Extract the [X, Y] coordinate from the center of the cell holding the provided text.  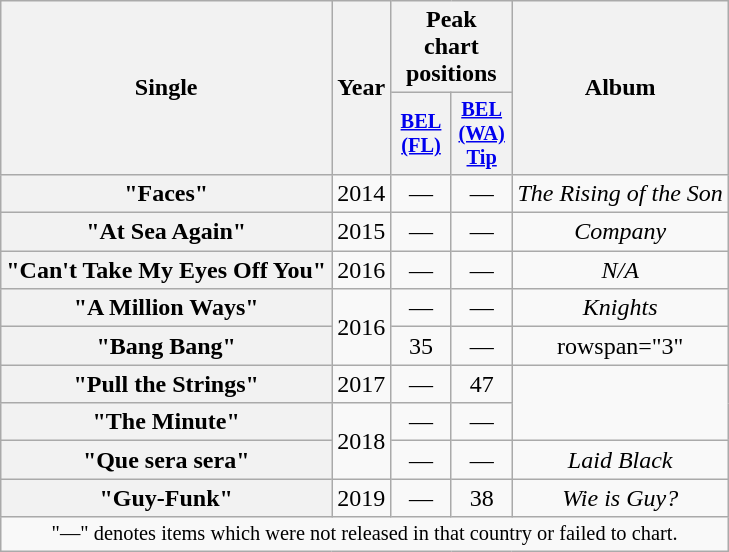
BEL(WA)Tip [482, 134]
Album [620, 88]
38 [482, 498]
Single [166, 88]
2017 [362, 384]
2014 [362, 193]
"The Minute" [166, 422]
"Bang Bang" [166, 346]
Company [620, 232]
"Que sera sera" [166, 460]
2018 [362, 441]
BEL(FL) [422, 134]
N/A [620, 270]
Laid Black [620, 460]
"A Million Ways" [166, 308]
35 [422, 346]
Wie is Guy? [620, 498]
"—" denotes items which were not released in that country or failed to chart. [365, 534]
Knights [620, 308]
"Faces" [166, 193]
rowspan="3" [620, 346]
2019 [362, 498]
"Can't Take My Eyes Off You" [166, 270]
"Guy-Funk" [166, 498]
Year [362, 88]
Peak chart positions [452, 47]
2015 [362, 232]
The Rising of the Son [620, 193]
47 [482, 384]
"At Sea Again" [166, 232]
"Pull the Strings" [166, 384]
